From the cell containing the given text, extract its center point as (X, Y) coordinate. 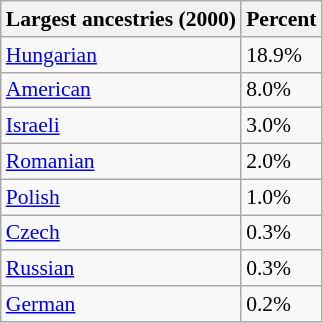
Russian (121, 269)
1.0% (281, 197)
3.0% (281, 126)
American (121, 90)
Polish (121, 197)
8.0% (281, 90)
Israeli (121, 126)
Hungarian (121, 55)
Percent (281, 19)
Largest ancestries (2000) (121, 19)
German (121, 304)
0.2% (281, 304)
2.0% (281, 162)
Czech (121, 233)
Romanian (121, 162)
18.9% (281, 55)
